Scan for the cell matching the given text and deliver its (X, Y) coordinate at center. 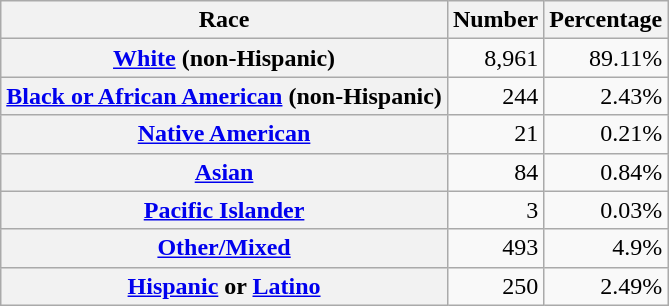
Black or African American (non-Hispanic) (224, 96)
Number (495, 20)
84 (495, 172)
4.9% (606, 248)
3 (495, 210)
244 (495, 96)
Other/Mixed (224, 248)
2.43% (606, 96)
0.03% (606, 210)
Hispanic or Latino (224, 286)
Asian (224, 172)
White (non-Hispanic) (224, 58)
250 (495, 286)
8,961 (495, 58)
Pacific Islander (224, 210)
Race (224, 20)
0.84% (606, 172)
Percentage (606, 20)
2.49% (606, 286)
89.11% (606, 58)
21 (495, 134)
Native American (224, 134)
493 (495, 248)
0.21% (606, 134)
